Capture the cell that displays the provided text and extract its [X, Y] central coordinate. 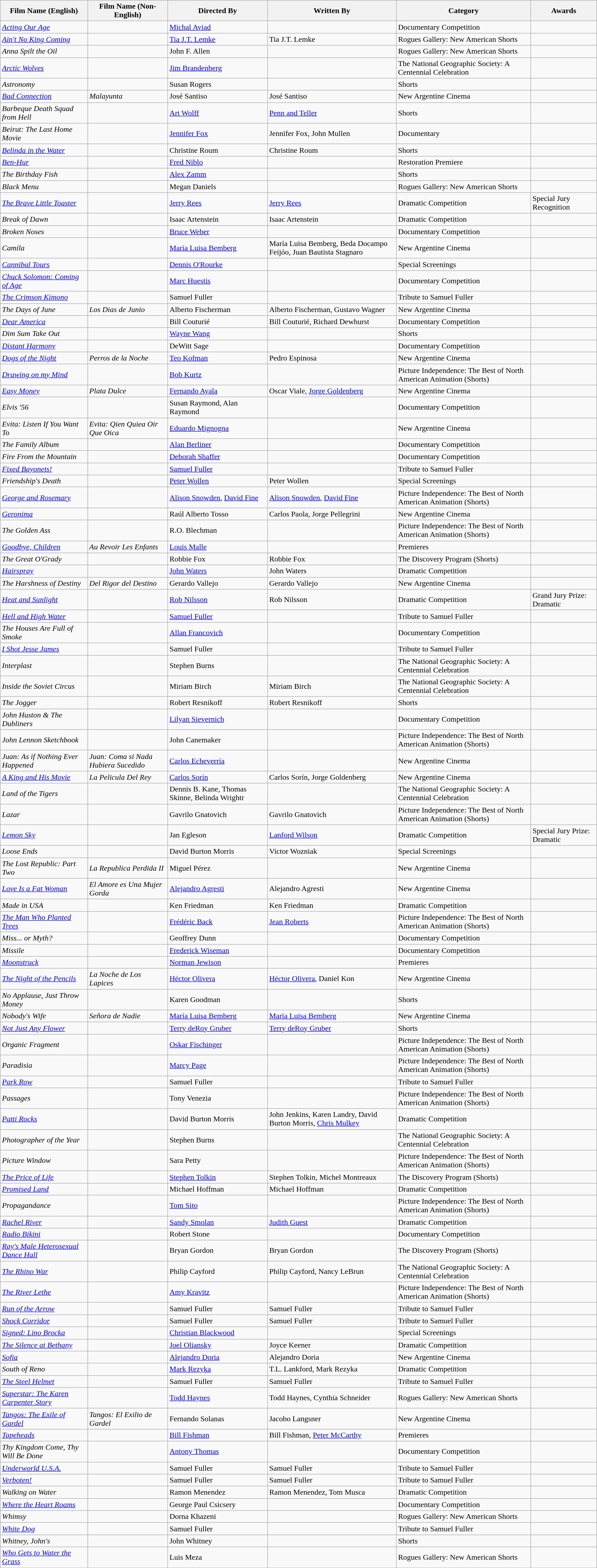
Cannibal Tours [44, 264]
The Family Album [44, 445]
Walking on Water [44, 1492]
Robert Stone [217, 1234]
Allan Francovich [217, 632]
Broken Noses [44, 232]
Jean Roberts [332, 921]
John Whitney [217, 1541]
Susan Raymond, Alan Raymond [217, 407]
Bad Connection [44, 96]
Picture Window [44, 1161]
Jennifer Fox [217, 133]
Made in USA [44, 905]
Not Just Any Flower [44, 1028]
Underworld U.S.A. [44, 1468]
Land of the Tigers [44, 794]
Art Wolff [217, 113]
Elvis '56 [44, 407]
Stephen Tolkin [217, 1177]
Louis Malle [217, 547]
Marc Huestis [217, 281]
Promised Land [44, 1189]
I Shot Jesse James [44, 649]
The Price of Life [44, 1177]
Dear America [44, 322]
Pedro Espinosa [332, 358]
Grand Jury Prize: Dramatic [564, 600]
Jacobo Langsner [332, 1418]
Interplast [44, 665]
The Golden Ass [44, 530]
Frederick Wiseman [217, 950]
María Luisa Bemberg, Beda Docampo Feijóo, Juan Bautista Stagnaro [332, 248]
El Amore es Una Mujer Gorda [128, 889]
The Night of the Pencils [44, 979]
Park Row [44, 1082]
The Jogger [44, 703]
Whitney, John's [44, 1541]
Juan: Coma si Nada Hubiera Sucedido [128, 761]
Belinda in the Water [44, 150]
Del Rigor del Destino [128, 583]
Susan Rogers [217, 84]
Mark Rezyka [217, 1369]
Tom Sito [217, 1205]
Señora de Nadie [128, 1016]
Eduardo Mignogna [217, 428]
Héctor Olivera, Daniel Kon [332, 979]
Hairspray [44, 571]
La Noche de Los Lapices [128, 979]
Love Is a Fat Woman [44, 889]
Todd Haynes [217, 1398]
Carlos Paola, Jorge Pellegrini [332, 514]
Los Dias de Junio [128, 309]
Bill Fishman, Peter McCarthy [332, 1435]
Evita: Qien Quiea Oir Que Oica [128, 428]
Rachel River [44, 1222]
Where the Heart Roams [44, 1505]
Fernando Ayala [217, 391]
Category [464, 11]
Tangos: El Exilio de Gardel [128, 1418]
John F. Allen [217, 51]
Bill Fishman [217, 1435]
Organic Fragment [44, 1044]
La Republica Perdida II [128, 868]
Chuck Solomon: Coming of Age [44, 281]
Easy Money [44, 391]
Alex Zamm [217, 174]
Superstar: The Karen Carpenter Story [44, 1398]
Jennifer Fox, John Mullen [332, 133]
Barbeque Death Squad from Hell [44, 113]
Patti Rocks [44, 1119]
Dennis O'Rourke [217, 264]
John Jenkins, Karen Landry, David Burton Morris, Chris Mulkey [332, 1119]
Alberto Fischerman, Gustavo Wagner [332, 309]
Ray's Male Heterosexual Dance Hall [44, 1251]
Signed: Lino Brocka [44, 1333]
Bob Kurtz [217, 375]
Miguel Pérez [217, 868]
Oscar Viale, Jorge Goldenberg [332, 391]
The Man Who Planted Trees [44, 921]
Stephen Tolkin, Michel Montreaux [332, 1177]
Documentary [464, 133]
The Harshness of Destiny [44, 583]
Alan Berliner [217, 445]
The Rhino War [44, 1272]
Victor Wozniak [332, 851]
Alberto Fischerman [217, 309]
Fire From the Mountain [44, 457]
Bill Couturié, Richard Dewhurst [332, 322]
George Paul Csicsery [217, 1505]
T.L. Lankford, Mark Rezyka [332, 1369]
Evita: Listen If You Want To [44, 428]
Ain't No King Coming [44, 39]
Friendship's Death [44, 481]
Carlos Sorín, Jorge Goldenberg [332, 777]
Shock Corridor [44, 1321]
Ramon Menendez [217, 1492]
Teo Kofman [217, 358]
Carlos Echeverría [217, 761]
Film Name (Non-English) [128, 11]
Restoration Premiere [464, 162]
Philip Cayford [217, 1272]
The Great O'Grady [44, 559]
Bruce Weber [217, 232]
Dorna Khazeni [217, 1517]
Written By [332, 11]
Camila [44, 248]
Propagandance [44, 1205]
The Birthday Fish [44, 174]
Hell and High Water [44, 616]
Luis Meza [217, 1557]
Inside the Soviet Circus [44, 687]
Karen Goodman [217, 1000]
Joel Oliansky [217, 1345]
Megan Daniels [217, 187]
Special Jury Prize: Dramatic [564, 835]
Sofia [44, 1357]
White Dog [44, 1529]
Goodbye, Children [44, 547]
Verboten! [44, 1480]
Arctic Wolves [44, 68]
Heat and Sunlight [44, 600]
Distant Harmony [44, 346]
Plata Dulce [128, 391]
Geoffrey Dunn [217, 938]
Judith Guest [332, 1222]
The River Lethe [44, 1292]
Fernando Solanas [217, 1418]
La Pelicula Del Rey [128, 777]
John Huston & The Dubliners [44, 719]
Whimsy [44, 1517]
Missile [44, 950]
Beirut: The Last Home Movie [44, 133]
Paradisia [44, 1066]
Penn and Teller [332, 113]
Todd Haynes, Cynthia Schneider [332, 1398]
Raúl Alberto Tosso [217, 514]
Lanford Wilson [332, 835]
Sandy Smolan [217, 1222]
The Crimson Kimono [44, 297]
Au Revoir Les Enfants [128, 547]
Ben-Hur [44, 162]
Oskar Fischinger [217, 1044]
Fixed Bayonets! [44, 469]
Frédéric Back [217, 921]
Run of the Arrow [44, 1309]
Fred Niblo [217, 162]
The Days of June [44, 309]
Lazar [44, 814]
John Canemaker [217, 740]
Tangos: The Exile of Gardel [44, 1418]
The Steel Helmet [44, 1381]
The Lost Republic: Part Two [44, 868]
Héctor Olivera [217, 979]
Break of Dawn [44, 219]
Deborah Shaffer [217, 457]
Dim Sum Take Out [44, 334]
Loose Ends [44, 851]
The Silence at Bethany [44, 1345]
Film Name (English) [44, 11]
Tapeheads [44, 1435]
R.O. Blechman [217, 530]
Joyce Keener [332, 1345]
Special Jury Recognition [564, 203]
Wayne Wang [217, 334]
Juan: As if Nothing Ever Happened [44, 761]
Black Menu [44, 187]
Jan Egleson [217, 835]
Malayunta [128, 96]
Miss... or Myth? [44, 938]
Michal Aviad [217, 27]
Carlos Sorín [217, 777]
Dennis B. Kane, Thomas Skinne, Belinda Wrightr [217, 794]
Ramon Menendez, Tom Musca [332, 1492]
Geronima [44, 514]
Christian Blackwood [217, 1333]
Photographer of the Year [44, 1140]
Lemon Sky [44, 835]
Marcy Page [217, 1066]
A King and His Movie [44, 777]
Dogs of the Night [44, 358]
Thy Kingdom Come, Thy Will Be Done [44, 1452]
Radio Bikini [44, 1234]
The Brave Little Toaster [44, 203]
Astronomy [44, 84]
Philip Cayford, Nancy LeBrun [332, 1272]
Who Gets to Water the Grass [44, 1557]
South of Reno [44, 1369]
George and Rosemary [44, 498]
Directed By [217, 11]
Lilyan Sievernich [217, 719]
Moonstruck [44, 962]
John Lennon Sketchbook [44, 740]
Anna Spilt the Oil [44, 51]
Antony Thomas [217, 1452]
Awards [564, 11]
Amy Kravitz [217, 1292]
Tony Venezia [217, 1098]
The Houses Are Full of Smoke [44, 632]
Acting Our Age [44, 27]
Norman Jewison [217, 962]
Sara Petty [217, 1161]
Passages [44, 1098]
Drawing on my Mind [44, 375]
Bill Couturié [217, 322]
Jim Brandenberg [217, 68]
Perros de la Noche [128, 358]
Nobody's Wife [44, 1016]
DeWitt Sage [217, 346]
No Applause, Just Throw Money [44, 1000]
